Find where the given text appears and provide that cell's center as (X, Y) coordinate. 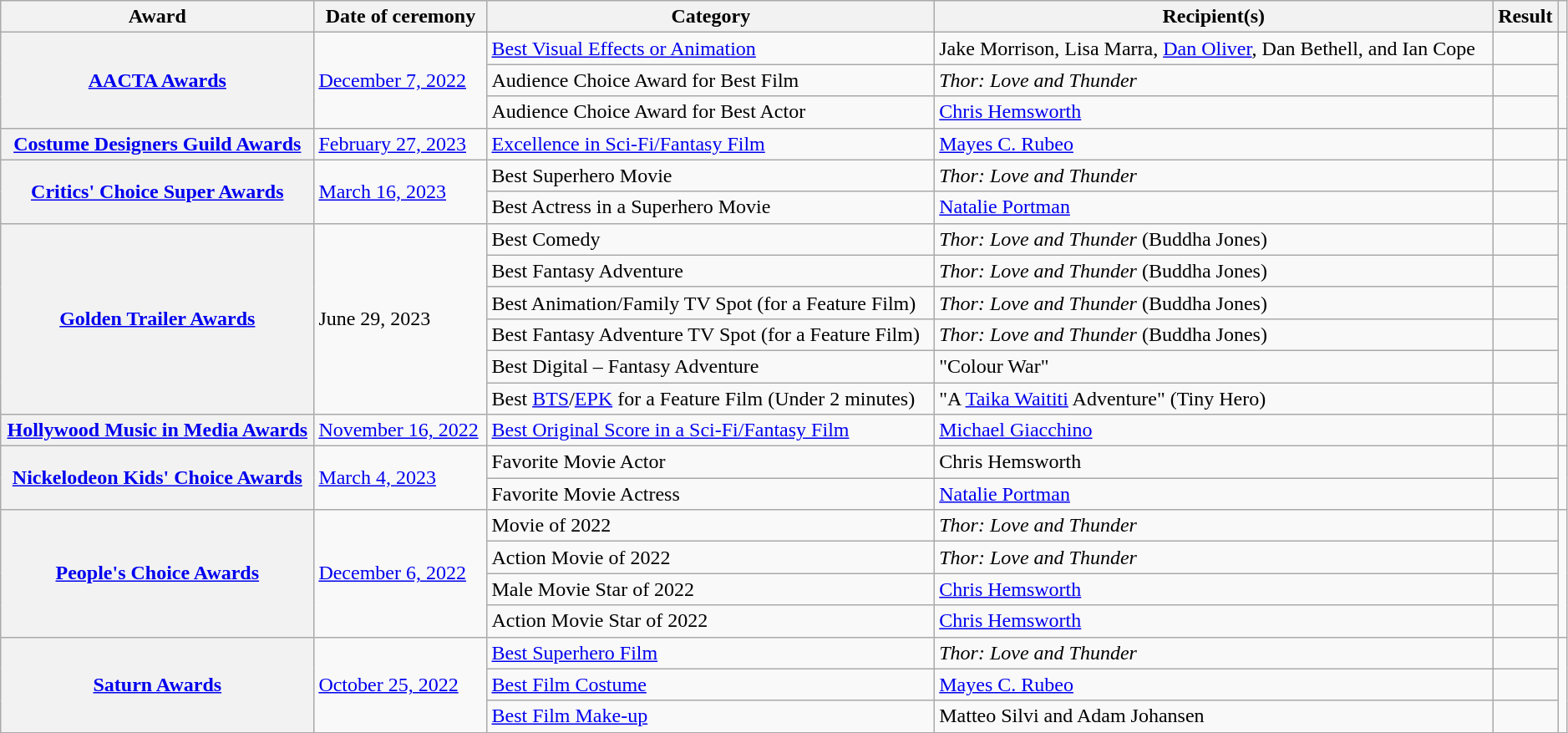
Movie of 2022 (711, 526)
Excellence in Sci-Fi/Fantasy Film (711, 144)
Best Superhero Movie (711, 176)
Award (157, 17)
March 16, 2023 (401, 191)
Best Comedy (711, 239)
Best Film Make-up (711, 716)
Recipient(s) (1214, 17)
AACTA Awards (157, 80)
November 16, 2022 (401, 430)
Favorite Movie Actor (711, 462)
People's Choice Awards (157, 573)
Action Movie Star of 2022 (711, 621)
December 7, 2022 (401, 80)
Favorite Movie Actress (711, 494)
Nickelodeon Kids' Choice Awards (157, 478)
Action Movie of 2022 (711, 557)
October 25, 2022 (401, 685)
Best Original Score in a Sci-Fi/Fantasy Film (711, 430)
Critics' Choice Super Awards (157, 191)
Audience Choice Award for Best Film (711, 80)
Michael Giacchino (1214, 430)
Best BTS/EPK for a Feature Film (Under 2 minutes) (711, 399)
June 29, 2023 (401, 318)
Date of ceremony (401, 17)
December 6, 2022 (401, 573)
Best Visual Effects or Animation (711, 48)
Matteo Silvi and Adam Johansen (1214, 716)
Best Fantasy Adventure (711, 271)
Best Animation/Family TV Spot (for a Feature Film) (711, 303)
"Colour War" (1214, 366)
Jake Morrison, Lisa Marra, Dan Oliver, Dan Bethell, and Ian Cope (1214, 48)
Best Actress in a Superhero Movie (711, 207)
Saturn Awards (157, 685)
Costume Designers Guild Awards (157, 144)
Category (711, 17)
Hollywood Music in Media Awards (157, 430)
Male Movie Star of 2022 (711, 589)
Best Fantasy Adventure TV Spot (for a Feature Film) (711, 334)
February 27, 2023 (401, 144)
Best Superhero Film (711, 653)
March 4, 2023 (401, 478)
Best Film Costume (711, 685)
Result (1525, 17)
"A Taika Waititi Adventure" (Tiny Hero) (1214, 399)
Audience Choice Award for Best Actor (711, 112)
Best Digital – Fantasy Adventure (711, 366)
Golden Trailer Awards (157, 318)
